Capture the cell that displays the provided text and extract its (x, y) central coordinate. 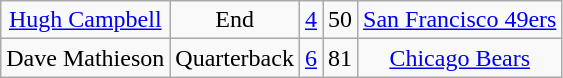
Quarterback (235, 58)
Dave Mathieson (86, 58)
End (235, 20)
6 (310, 58)
50 (340, 20)
Hugh Campbell (86, 20)
Chicago Bears (460, 58)
81 (340, 58)
4 (310, 20)
San Francisco 49ers (460, 20)
